Return the (x, y) coordinate for the center point of the cell that contains the specified text.  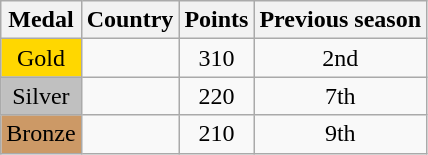
Country (130, 20)
Previous season (340, 20)
220 (216, 96)
Gold (41, 58)
Medal (41, 20)
9th (340, 134)
7th (340, 96)
210 (216, 134)
2nd (340, 58)
Silver (41, 96)
Bronze (41, 134)
Points (216, 20)
310 (216, 58)
